Provide the [X, Y] coordinate of the cell's center where the given text is located.  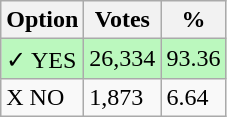
26,334 [122, 59]
X NO [42, 97]
% [194, 20]
1,873 [122, 97]
93.36 [194, 59]
Option [42, 20]
Votes [122, 20]
6.64 [194, 97]
✓ YES [42, 59]
